Find where the given text appears and provide that cell's center as [x, y] coordinate. 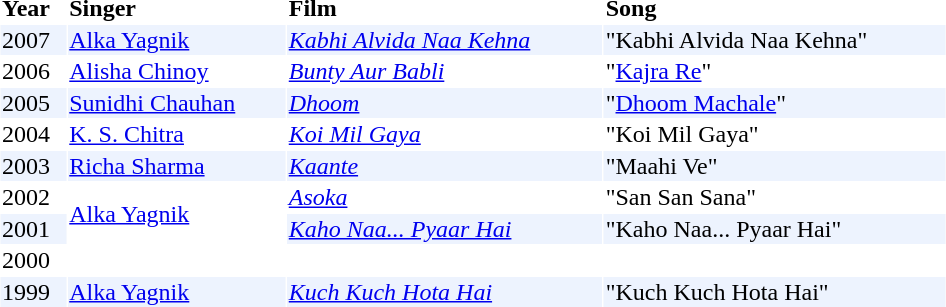
"Kaho Naa... Pyaar Hai" [774, 229]
2007 [33, 40]
"Kajra Re" [774, 71]
2001 [33, 229]
Alisha Chinoy [177, 71]
Kabhi Alvida Naa Kehna [444, 40]
2003 [33, 166]
Kuch Kuch Hota Hai [444, 292]
1999 [33, 292]
Koi Mil Gaya [444, 135]
Bunty Aur Babli [444, 71]
Richa Sharma [177, 166]
2002 [33, 197]
"Kuch Kuch Hota Hai" [774, 292]
2004 [33, 135]
"Dhoom Machale" [774, 103]
"Kabhi Alvida Naa Kehna" [774, 40]
"Koi Mil Gaya" [774, 135]
K. S. Chitra [177, 135]
Asoka [444, 197]
Dhoom [444, 103]
Kaho Naa... Pyaar Hai [444, 229]
"Maahi Ve" [774, 166]
Sunidhi Chauhan [177, 103]
Kaante [444, 166]
2000 [33, 261]
"San San Sana" [774, 197]
2005 [33, 103]
2006 [33, 71]
